Find where the given text appears and provide that cell's center as (X, Y) coordinate. 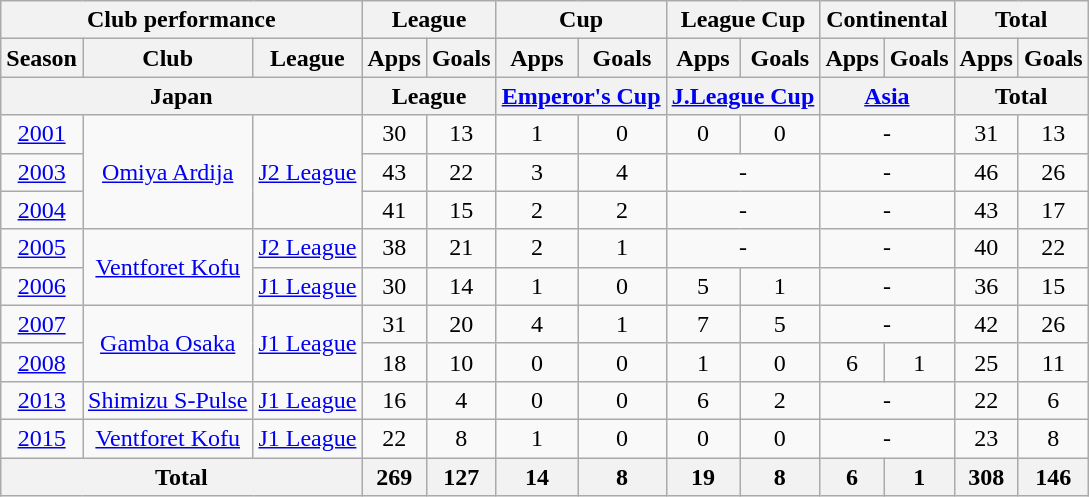
41 (394, 210)
2005 (42, 248)
Japan (182, 96)
Gamba Osaka (167, 343)
2003 (42, 172)
18 (394, 362)
Cup (581, 20)
3 (537, 172)
11 (1053, 362)
Emperor's Cup (581, 96)
20 (461, 324)
League Cup (743, 20)
2013 (42, 400)
2006 (42, 286)
269 (394, 477)
2007 (42, 324)
46 (986, 172)
21 (461, 248)
Omiya Ardija (167, 172)
2004 (42, 210)
Club performance (182, 20)
17 (1053, 210)
2008 (42, 362)
38 (394, 248)
127 (461, 477)
16 (394, 400)
Season (42, 58)
25 (986, 362)
Shimizu S-Pulse (167, 400)
308 (986, 477)
J.League Cup (743, 96)
19 (703, 477)
7 (703, 324)
2015 (42, 438)
10 (461, 362)
36 (986, 286)
146 (1053, 477)
42 (986, 324)
Asia (887, 96)
2001 (42, 134)
Club (167, 58)
40 (986, 248)
Continental (887, 20)
23 (986, 438)
